Return the (X, Y) coordinate for the center point of the cell that contains the specified text.  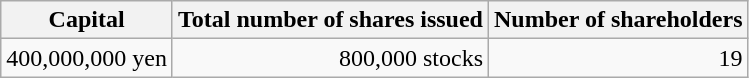
800,000 stocks (330, 58)
400,000,000 yen (87, 58)
Number of shareholders (619, 20)
Capital (87, 20)
Total number of shares issued (330, 20)
19 (619, 58)
